Scan for the cell matching the given text and deliver its (x, y) coordinate at center. 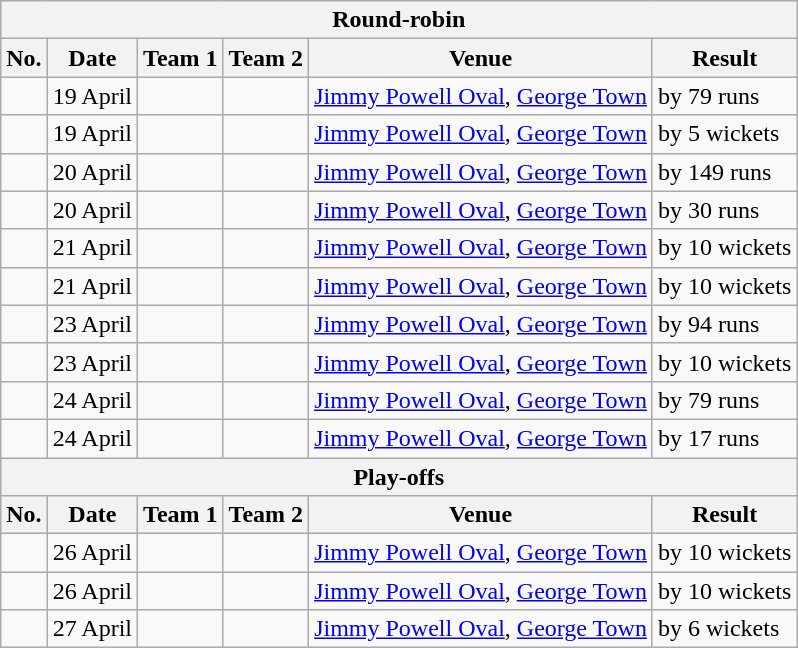
by 149 runs (724, 172)
Play-offs (399, 477)
by 94 runs (724, 324)
by 17 runs (724, 438)
27 April (92, 629)
by 5 wickets (724, 134)
by 30 runs (724, 210)
Round-robin (399, 20)
by 6 wickets (724, 629)
